Identify which cell holds the provided text, then report its (x, y) central coordinate. 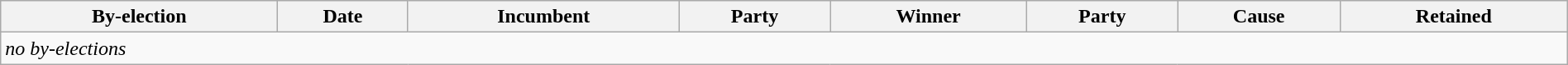
Retained (1454, 17)
no by-elections (784, 48)
By-election (139, 17)
Date (342, 17)
Incumbent (543, 17)
Winner (929, 17)
Cause (1259, 17)
